Scan for the cell matching the given text and deliver its [X, Y] coordinate at center. 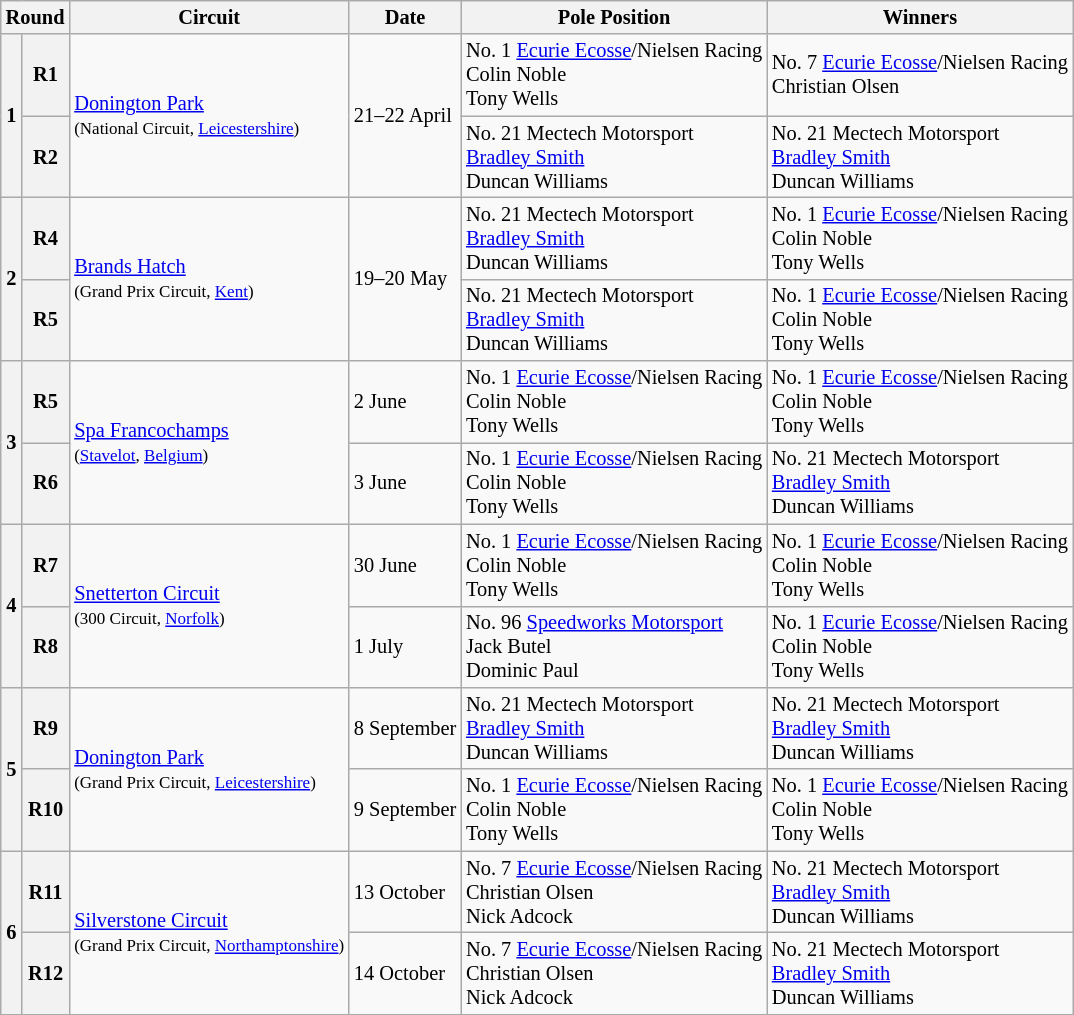
2 [12, 278]
Round [36, 17]
1 July [405, 647]
R10 [46, 810]
19–20 May [405, 278]
Silverstone Circuit(Grand Prix Circuit, Northamptonshire) [209, 932]
R2 [46, 157]
Pole Position [614, 17]
No. 7 Ecurie Ecosse/Nielsen Racing Christian Olsen [920, 75]
9 September [405, 810]
R9 [46, 728]
Spa Francochamps(Stavelot, Belgium) [209, 442]
Donington Park(National Circuit, Leicestershire) [209, 116]
30 June [405, 565]
Brands Hatch(Grand Prix Circuit, Kent) [209, 278]
1 [12, 116]
R12 [46, 973]
6 [12, 932]
R11 [46, 892]
R4 [46, 238]
Winners [920, 17]
R6 [46, 483]
R8 [46, 647]
4 [12, 606]
Circuit [209, 17]
R7 [46, 565]
No. 96 Speedworks Motorsport Jack Butel Dominic Paul [614, 647]
Donington Park(Grand Prix Circuit, Leicestershire) [209, 768]
5 [12, 768]
Snetterton Circuit(300 Circuit, Norfolk) [209, 606]
R1 [46, 75]
3 [12, 442]
Date [405, 17]
14 October [405, 973]
8 September [405, 728]
21–22 April [405, 116]
13 October [405, 892]
3 June [405, 483]
2 June [405, 402]
